Capture the cell that displays the provided text and extract its [x, y] central coordinate. 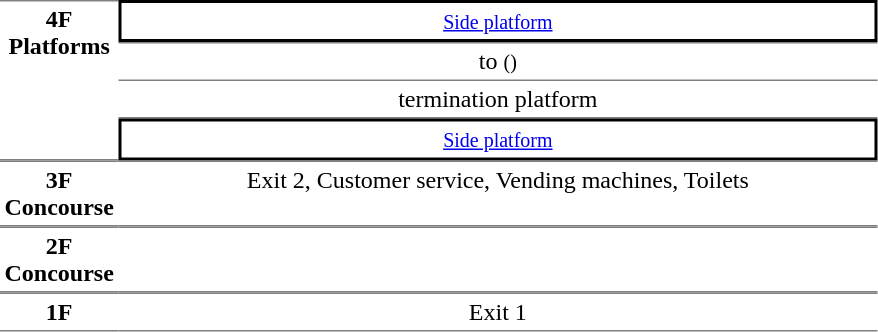
to () [498, 62]
Exit 1 [498, 312]
2FConcourse [59, 259]
3FConcourse [59, 193]
1F [59, 312]
Exit 2, Customer service, Vending machines, Toilets [498, 193]
4FPlatforms [59, 80]
termination platform [498, 100]
